Capture the cell that displays the provided text and extract its (x, y) central coordinate. 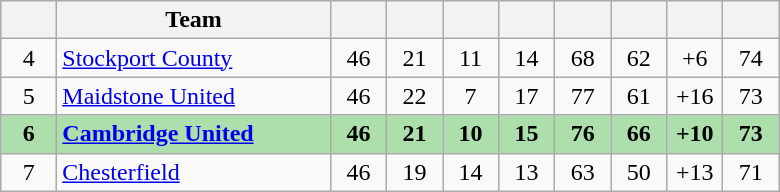
15 (527, 134)
Chesterfield (194, 172)
68 (583, 58)
19 (414, 172)
10 (470, 134)
5 (29, 96)
+10 (695, 134)
71 (751, 172)
Cambridge United (194, 134)
66 (639, 134)
76 (583, 134)
Team (194, 20)
13 (527, 172)
11 (470, 58)
17 (527, 96)
+6 (695, 58)
62 (639, 58)
Stockport County (194, 58)
+13 (695, 172)
22 (414, 96)
50 (639, 172)
+16 (695, 96)
74 (751, 58)
63 (583, 172)
Maidstone United (194, 96)
4 (29, 58)
6 (29, 134)
77 (583, 96)
61 (639, 96)
